For the text-containing cell, return its midpoint in (X, Y) coordinate format. 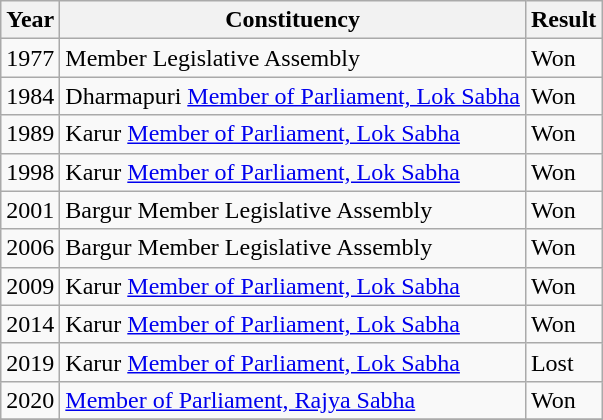
2019 (30, 362)
2014 (30, 324)
1984 (30, 96)
Lost (563, 362)
2001 (30, 210)
Member of Parliament, Rajya Sabha (293, 400)
2006 (30, 248)
Year (30, 20)
Constituency (293, 20)
1989 (30, 134)
Result (563, 20)
2009 (30, 286)
1998 (30, 172)
Dharmapuri Member of Parliament, Lok Sabha (293, 96)
Member Legislative Assembly (293, 58)
1977 (30, 58)
2020 (30, 400)
